Capture the cell that displays the provided text and extract its [x, y] central coordinate. 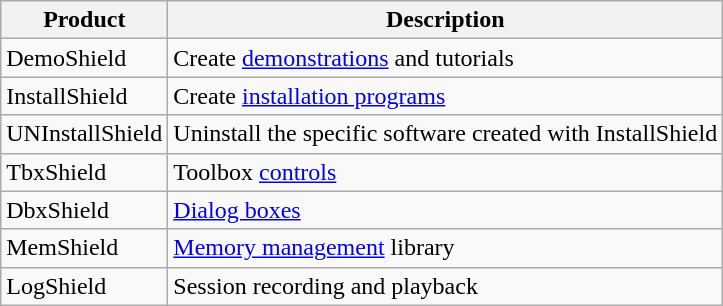
TbxShield [84, 172]
Description [446, 20]
Memory management library [446, 248]
MemShield [84, 248]
Uninstall the specific software created with InstallShield [446, 134]
InstallShield [84, 96]
UNInstallShield [84, 134]
DbxShield [84, 210]
Create demonstrations and tutorials [446, 58]
Product [84, 20]
Create installation programs [446, 96]
DemoShield [84, 58]
Dialog boxes [446, 210]
Toolbox controls [446, 172]
Session recording and playback [446, 286]
LogShield [84, 286]
